Output the [x, y] coordinate of the center of the cell containing the given text.  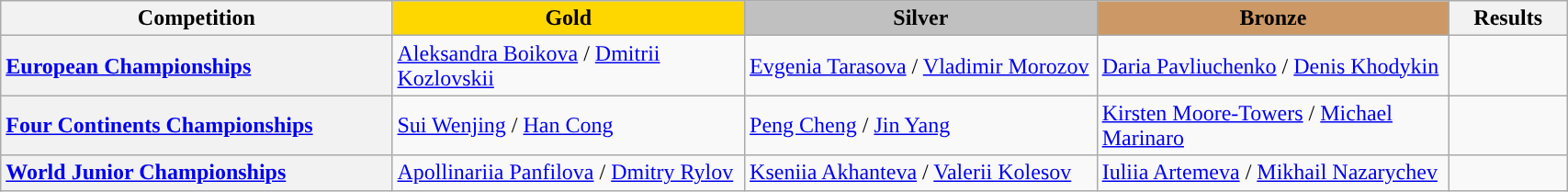
Daria Pavliuchenko / Denis Khodykin [1273, 66]
Four Continents Championships [197, 125]
Results [1508, 18]
Evgenia Tarasova / Vladimir Morozov [921, 66]
Silver [921, 18]
Peng Cheng / Jin Yang [921, 125]
Apollinariia Panfilova / Dmitry Rylov [569, 173]
Aleksandra Boikova / Dmitrii Kozlovskii [569, 66]
European Championships [197, 66]
Competition [197, 18]
Gold [569, 18]
Sui Wenjing / Han Cong [569, 125]
Kirsten Moore-Towers / Michael Marinaro [1273, 125]
Kseniia Akhanteva / Valerii Kolesov [921, 173]
Iuliia Artemeva / Mikhail Nazarychev [1273, 173]
World Junior Championships [197, 173]
Bronze [1273, 18]
